Extract the [X, Y] coordinate from the center of the cell holding the provided text.  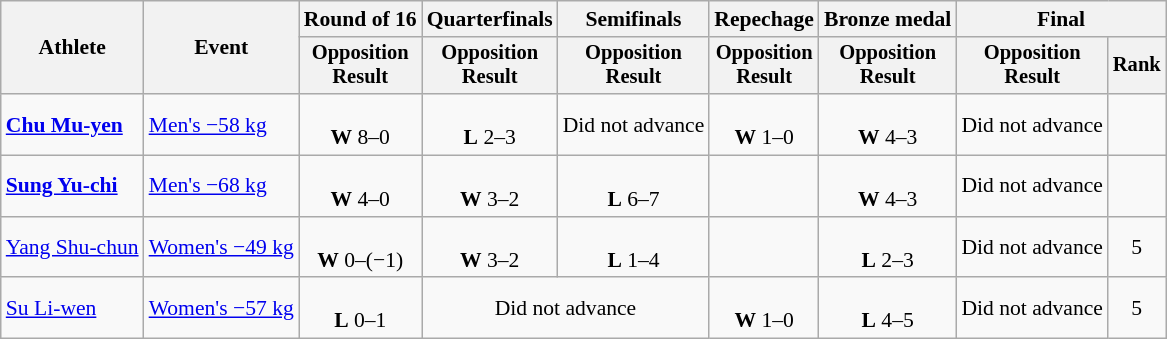
Women's −49 kg [222, 248]
L 0–1 [360, 308]
Event [222, 48]
Men's −58 kg [222, 124]
W 0–(−1) [360, 248]
L 4–5 [888, 308]
Round of 16 [360, 19]
Semifinals [634, 19]
Rank [1137, 66]
Women's −57 kg [222, 308]
Final [1060, 19]
Men's −68 kg [222, 186]
Yang Shu-chun [72, 248]
Repechage [764, 19]
L 6–7 [634, 186]
L 1–4 [634, 248]
Athlete [72, 48]
W 4–0 [360, 186]
Chu Mu-yen [72, 124]
W 8–0 [360, 124]
Su Li-wen [72, 308]
Sung Yu-chi [72, 186]
Bronze medal [888, 19]
Quarterfinals [490, 19]
